Pinpoint the cell where the given text exists, returning its (x, y) midpoint coordinate. 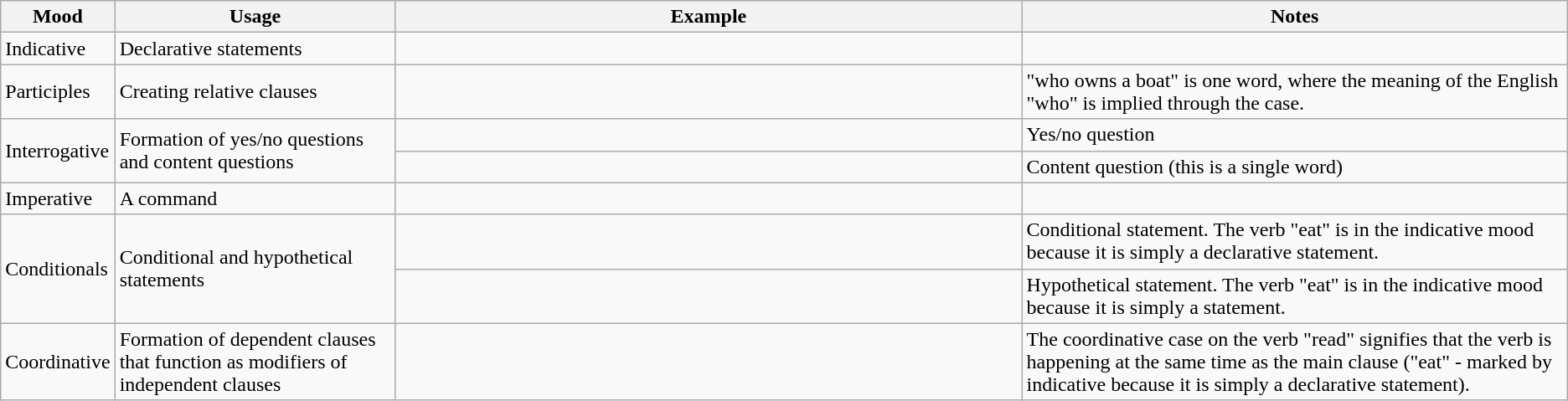
Participles (58, 92)
Creating relative clauses (255, 92)
Mood (58, 17)
Declarative statements (255, 49)
Indicative (58, 49)
Usage (255, 17)
Coordinative (58, 362)
"who owns a boat" is one word, where the meaning of the English "who" is implied through the case. (1295, 92)
Interrogative (58, 151)
Conditional statement. The verb "eat" is in the indicative mood because it is simply a declarative statement. (1295, 241)
Conditionals (58, 269)
Imperative (58, 198)
Formation of dependent clauses that function as modifiers of independent clauses (255, 362)
Hypothetical statement. The verb "eat" is in the indicative mood because it is simply a statement. (1295, 296)
Conditional and hypothetical statements (255, 269)
Notes (1295, 17)
Example (709, 17)
Formation of yes/no questions and content questions (255, 151)
Content question (this is a single word) (1295, 167)
Yes/no question (1295, 135)
A command (255, 198)
